Provide the (X, Y) coordinate of the cell's center where the given text is located.  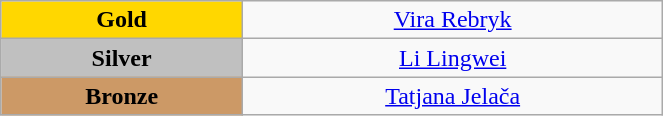
Tatjana Jelača (452, 96)
Gold (122, 20)
Silver (122, 58)
Li Lingwei (452, 58)
Bronze (122, 96)
Vira Rebryk (452, 20)
